Scan for the cell matching the given text and deliver its [x, y] coordinate at center. 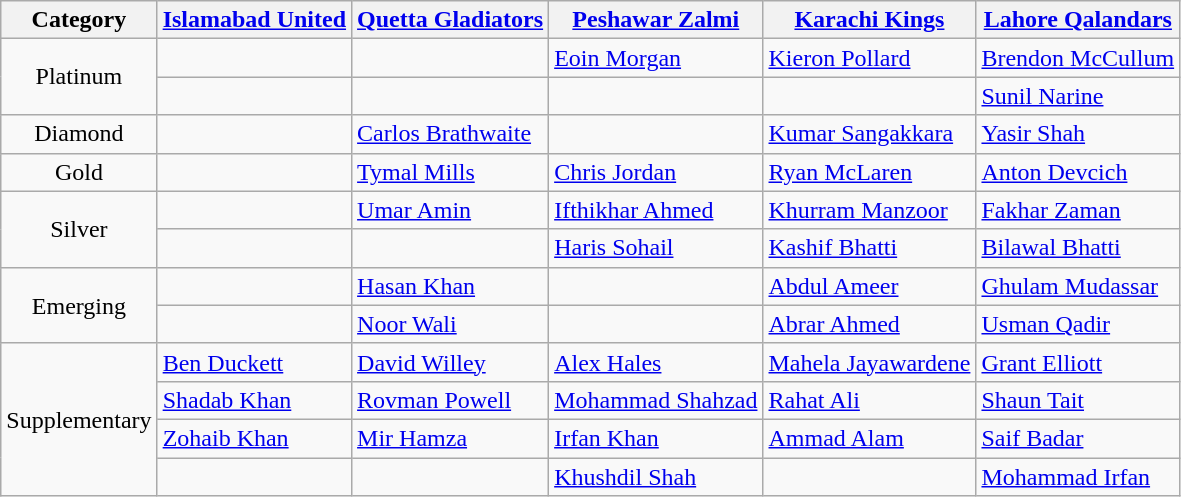
Mohammad Irfan [1078, 477]
Quetta Gladiators [450, 20]
Diamond [79, 134]
Khushdil Shah [656, 477]
Supplementary [79, 419]
Gold [79, 172]
Kieron Pollard [870, 58]
Fakhar Zaman [1078, 210]
Ghulam Mudassar [1078, 286]
Karachi Kings [870, 20]
Sunil Narine [1078, 96]
Lahore Qalandars [1078, 20]
Ifthikhar Ahmed [656, 210]
Mahela Jayawardene [870, 362]
Umar Amin [450, 210]
Eoin Morgan [656, 58]
Platinum [79, 77]
Abrar Ahmed [870, 324]
Silver [79, 229]
Islamabad United [254, 20]
Emerging [79, 305]
Haris Sohail [656, 248]
Category [79, 20]
Rovman Powell [450, 400]
Irfan Khan [656, 438]
Khurram Manzoor [870, 210]
Usman Qadir [1078, 324]
Bilawal Bhatti [1078, 248]
Abdul Ameer [870, 286]
Peshawar Zalmi [656, 20]
David Willey [450, 362]
Hasan Khan [450, 286]
Shadab Khan [254, 400]
Ben Duckett [254, 362]
Tymal Mills [450, 172]
Alex Hales [656, 362]
Shaun Tait [1078, 400]
Zohaib Khan [254, 438]
Chris Jordan [656, 172]
Grant Elliott [1078, 362]
Yasir Shah [1078, 134]
Rahat Ali [870, 400]
Ryan McLaren [870, 172]
Noor Wali [450, 324]
Mohammad Shahzad [656, 400]
Kumar Sangakkara [870, 134]
Brendon McCullum [1078, 58]
Anton Devcich [1078, 172]
Carlos Brathwaite [450, 134]
Ammad Alam [870, 438]
Kashif Bhatti [870, 248]
Saif Badar [1078, 438]
Mir Hamza [450, 438]
